Return (X, Y) of the center of cell containing provided text 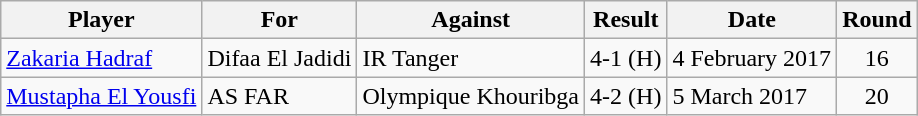
Date (752, 20)
IR Tanger (471, 58)
16 (877, 58)
Round (877, 20)
Olympique Khouribga (471, 96)
Difaa El Jadidi (280, 58)
Mustapha El Yousfi (102, 96)
4 February 2017 (752, 58)
Against (471, 20)
20 (877, 96)
Result (626, 20)
4-1 (H) (626, 58)
Player (102, 20)
4-2 (H) (626, 96)
For (280, 20)
5 March 2017 (752, 96)
AS FAR (280, 96)
Zakaria Hadraf (102, 58)
